Extract the (X, Y) coordinate from the center of the cell holding the provided text.  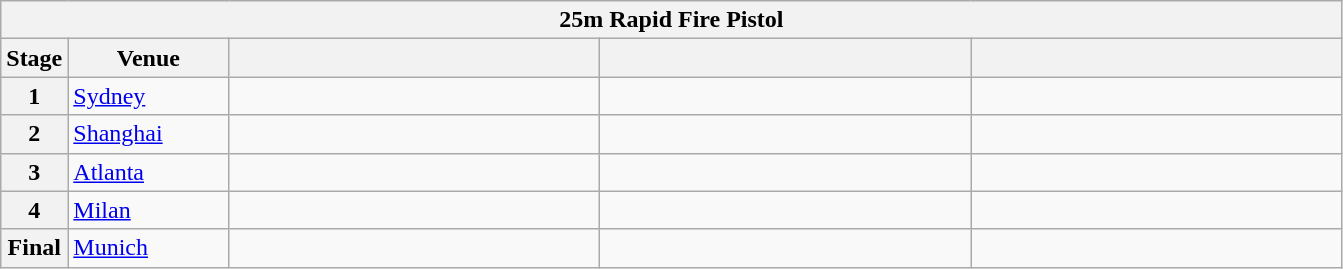
Munich (148, 248)
2 (34, 134)
1 (34, 96)
25m Rapid Fire Pistol (672, 20)
4 (34, 210)
Stage (34, 58)
Milan (148, 210)
3 (34, 172)
Final (34, 248)
Sydney (148, 96)
Shanghai (148, 134)
Venue (148, 58)
Atlanta (148, 172)
